From the cell containing the given text, extract its center point as (X, Y) coordinate. 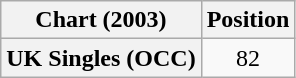
Position (248, 20)
UK Singles (OCC) (101, 58)
82 (248, 58)
Chart (2003) (101, 20)
